Output the [X, Y] coordinate of the center of the cell containing the given text.  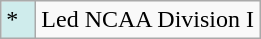
* [18, 20]
Led NCAA Division I [148, 20]
